Provide the [X, Y] coordinate of the cell's center where the given text is located.  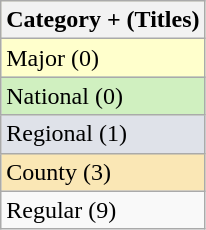
Major (0) [103, 58]
Category + (Titles) [103, 20]
Regular (9) [103, 210]
Regional (1) [103, 134]
County (3) [103, 172]
National (0) [103, 96]
